From the cell containing the given text, extract its center point as (X, Y) coordinate. 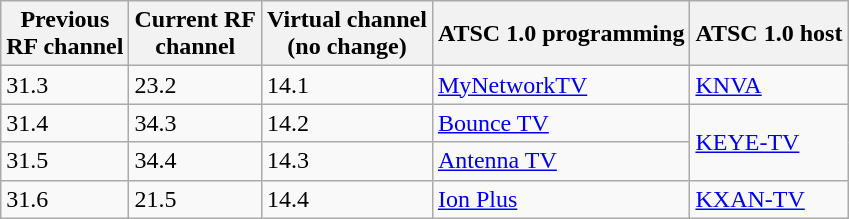
Bounce TV (561, 123)
31.3 (65, 85)
Antenna TV (561, 161)
23.2 (196, 85)
14.3 (348, 161)
31.4 (65, 123)
Ion Plus (561, 199)
KEYE-TV (769, 142)
14.4 (348, 199)
14.1 (348, 85)
Virtual channel(no change) (348, 34)
34.3 (196, 123)
34.4 (196, 161)
KNVA (769, 85)
21.5 (196, 199)
PreviousRF channel (65, 34)
ATSC 1.0 programming (561, 34)
31.5 (65, 161)
14.2 (348, 123)
ATSC 1.0 host (769, 34)
MyNetworkTV (561, 85)
KXAN-TV (769, 199)
Current RFchannel (196, 34)
31.6 (65, 199)
